Scan for the cell matching the given text and deliver its (x, y) coordinate at center. 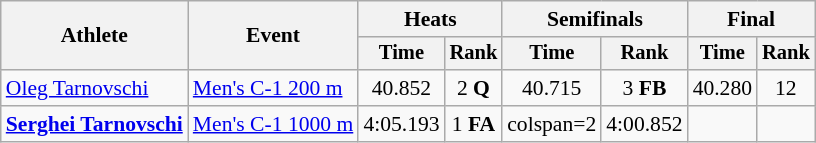
Serghei Tarnovschi (94, 124)
40.280 (722, 88)
4:00.852 (644, 124)
Oleg Tarnovschi (94, 88)
3 FB (644, 88)
40.715 (552, 88)
Heats (430, 19)
Men's C-1 200 m (274, 88)
2 Q (474, 88)
4:05.193 (401, 124)
Event (274, 36)
Semifinals (594, 19)
12 (786, 88)
Final (752, 19)
Athlete (94, 36)
colspan=2 (552, 124)
1 FA (474, 124)
Men's C-1 1000 m (274, 124)
40.852 (401, 88)
